Output the (X, Y) coordinate of the center of the cell containing the given text.  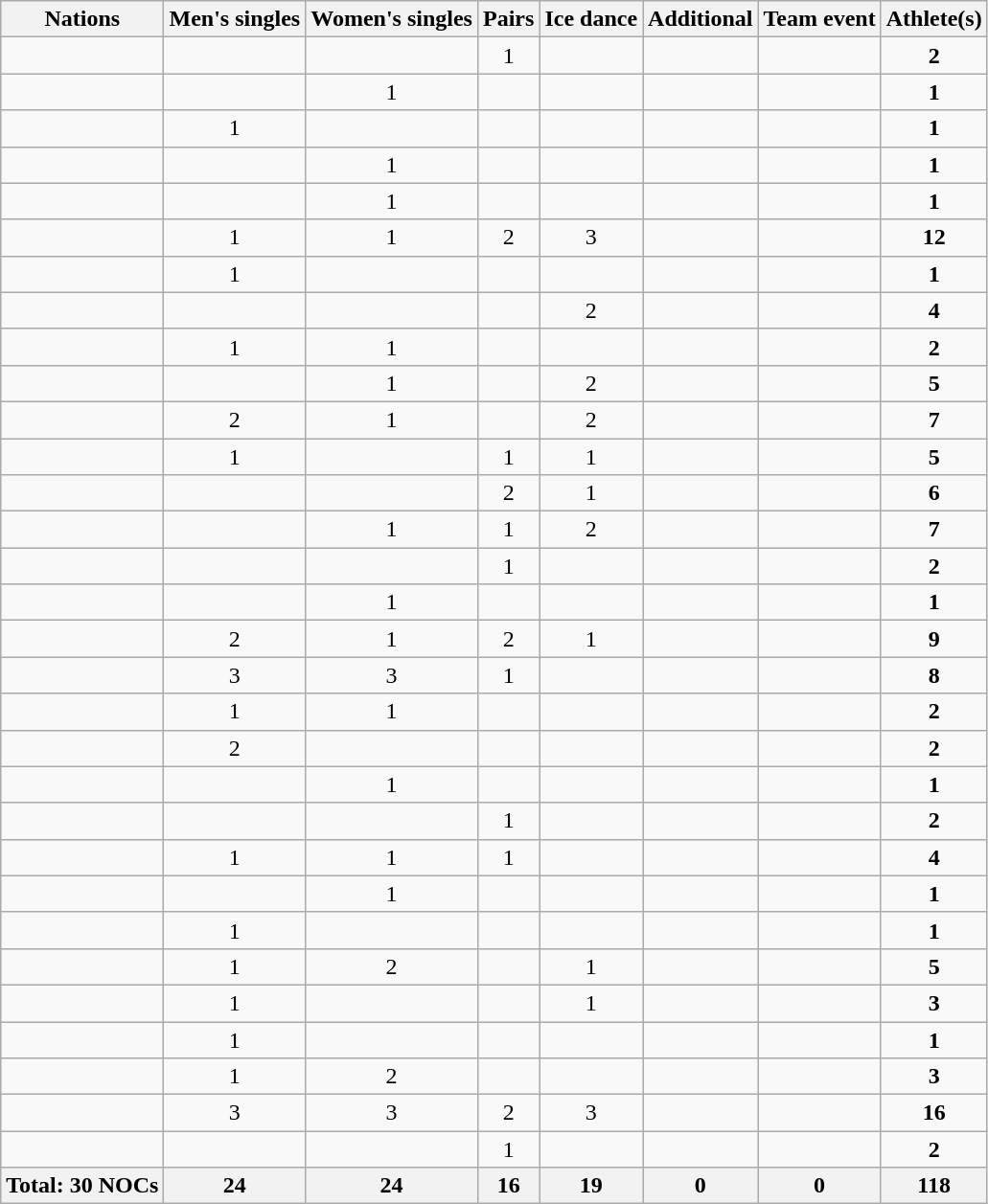
Team event (819, 19)
6 (933, 493)
Athlete(s) (933, 19)
Additional (701, 19)
Nations (82, 19)
Women's singles (392, 19)
118 (933, 1186)
19 (591, 1186)
Men's singles (235, 19)
Total: 30 NOCs (82, 1186)
9 (933, 639)
Pairs (508, 19)
8 (933, 675)
Ice dance (591, 19)
12 (933, 238)
